Pinpoint the cell where the given text exists, returning its (X, Y) midpoint coordinate. 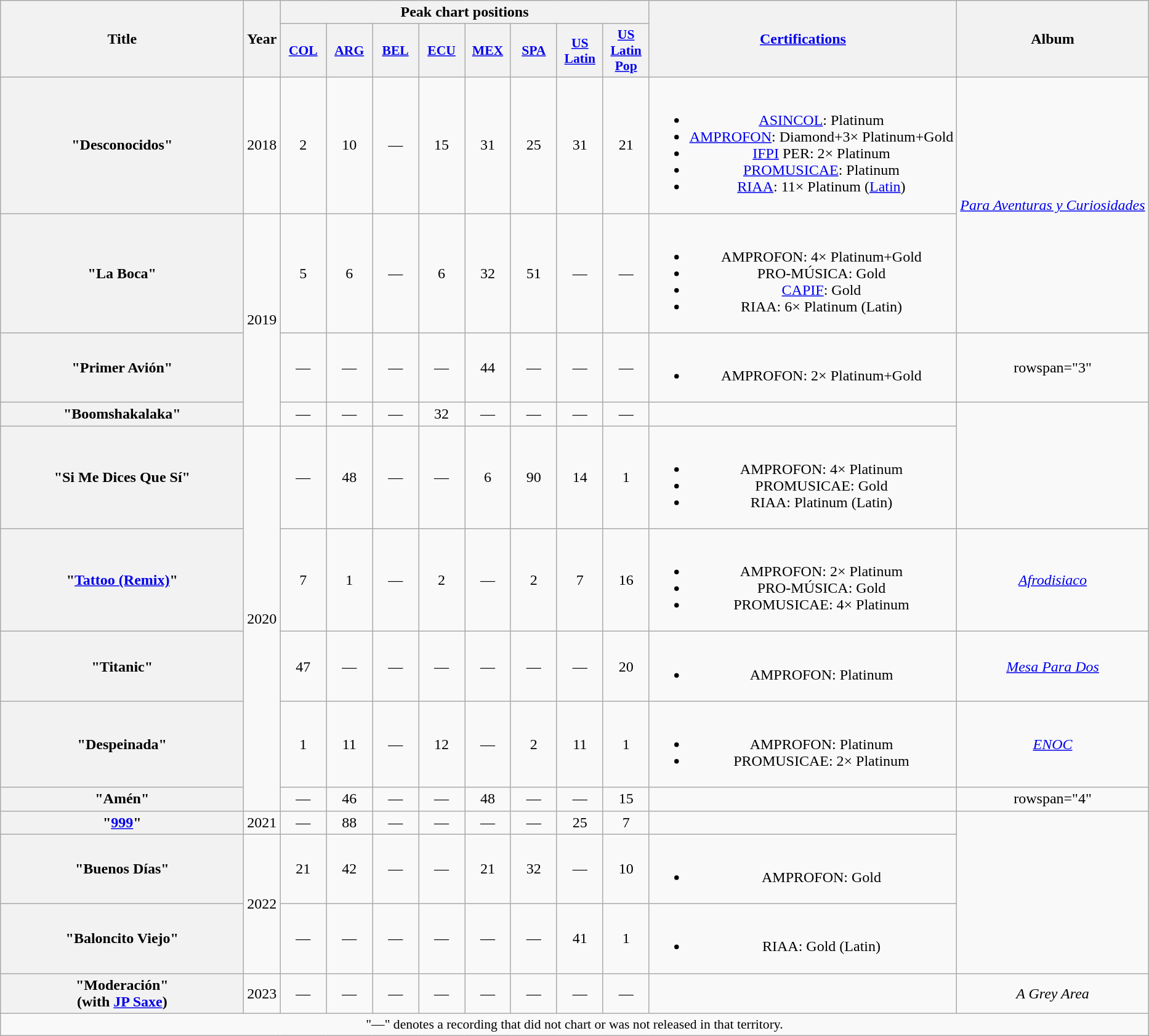
5 (303, 273)
41 (580, 938)
44 (488, 368)
20 (626, 666)
"Moderación"(with JP Saxe) (122, 994)
"999" (122, 822)
47 (303, 666)
AMPROFON: PlatinumPROMUSICAE: 2× Platinum (803, 744)
Afrodisiaco (1053, 580)
"Si Me Dices Que Sí" (122, 478)
Title (122, 39)
"Despeinada" (122, 744)
AMPROFON: 2× Platinum+Gold (803, 368)
ARG (350, 50)
USLatin (580, 50)
AMPROFON: 4× Platinum+GoldPRO-MÚSICA: Gold CAPIF: GoldRIAA: 6× Platinum (Latin) (803, 273)
12 (442, 744)
"Primer Avión" (122, 368)
Peak chart positions (464, 12)
"Boomshakalaka" (122, 414)
AMPROFON: Platinum (803, 666)
AMPROFON: 4× PlatinumPROMUSICAE: GoldRIAA: Platinum (Latin) (803, 478)
rowspan="3" (1053, 368)
2020 (262, 618)
ECU (442, 50)
Certifications (803, 39)
2022 (262, 904)
Year (262, 39)
"Amén" (122, 799)
"—" denotes a recording that did not chart or was not released in that territory. (574, 1024)
"Buenos Días" (122, 869)
BEL (395, 50)
"Desconocidos" (122, 145)
90 (533, 478)
ENOC (1053, 744)
14 (580, 478)
2021 (262, 822)
Album (1053, 39)
AMPROFON: Gold (803, 869)
ASINCOL: PlatinumAMPROFON: Diamond+3× Platinum+GoldIFPI PER: 2× PlatinumPROMUSICAE: PlatinumRIAA: 11× Platinum (Latin) (803, 145)
51 (533, 273)
Mesa Para Dos (1053, 666)
"La Boca" (122, 273)
46 (350, 799)
2019 (262, 319)
"Baloncito Viejo" (122, 938)
16 (626, 580)
RIAA: Gold (Latin) (803, 938)
88 (350, 822)
rowspan="4" (1053, 799)
SPA (533, 50)
Para Aventuras y Curiosidades (1053, 204)
MEX (488, 50)
2018 (262, 145)
AMPROFON: 2× PlatinumPRO-MÚSICA: Gold PROMUSICAE: 4× Platinum (803, 580)
"Titanic" (122, 666)
COL (303, 50)
A Grey Area (1053, 994)
2023 (262, 994)
42 (350, 869)
"Tattoo (Remix)" (122, 580)
USLatinPop (626, 50)
